Identify which cell holds the provided text, then report its [X, Y] central coordinate. 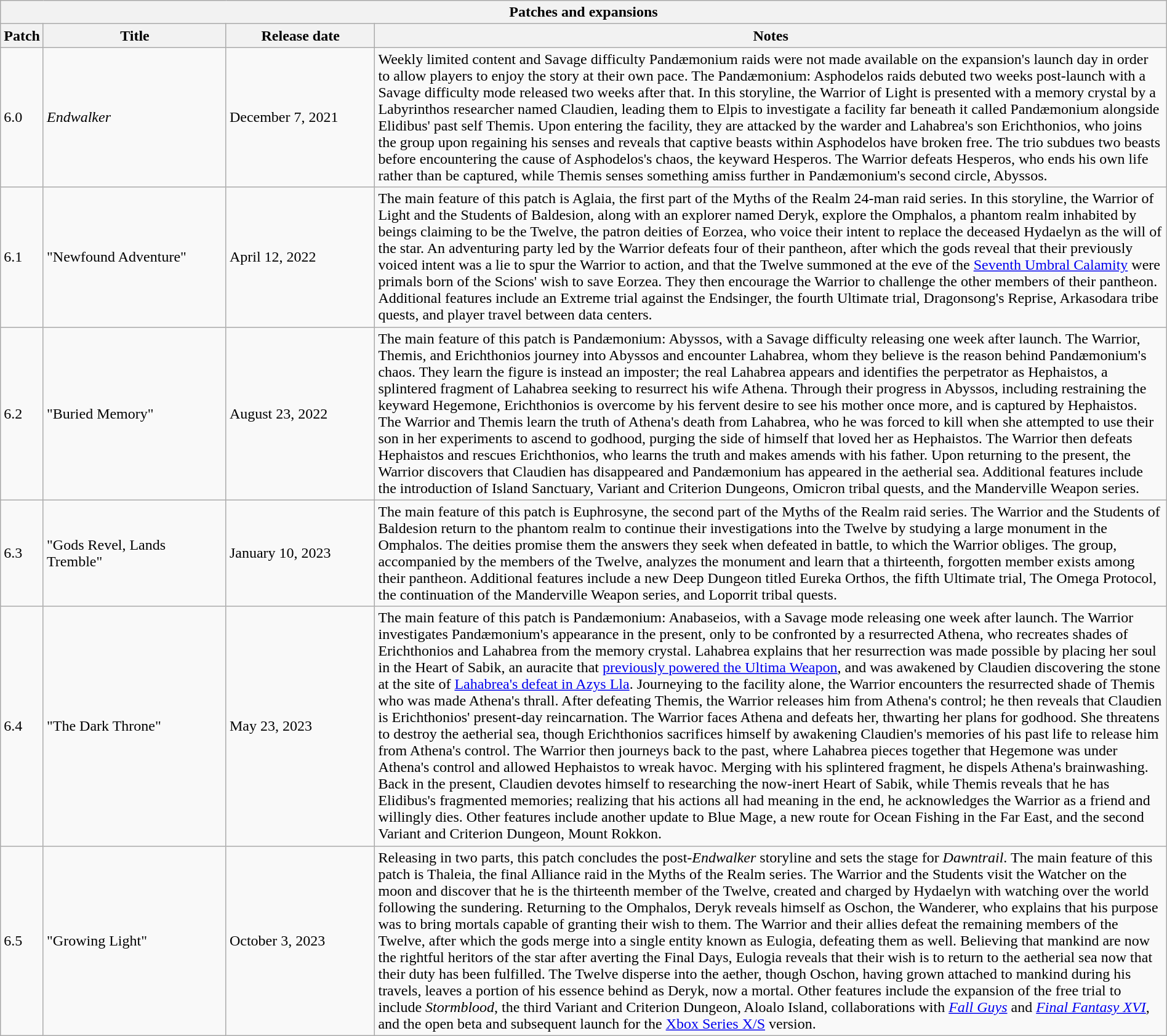
"Newfound Adventure" [134, 257]
May 23, 2023 [300, 726]
6.3 [22, 553]
6.5 [22, 941]
6.2 [22, 414]
"Growing Light" [134, 941]
Patches and expansions [583, 12]
"Gods Revel, Lands Tremble" [134, 553]
Title [134, 36]
6.0 [22, 117]
January 10, 2023 [300, 553]
6.4 [22, 726]
August 23, 2022 [300, 414]
Patch [22, 36]
6.1 [22, 257]
"Buried Memory" [134, 414]
December 7, 2021 [300, 117]
Notes [771, 36]
October 3, 2023 [300, 941]
"The Dark Throne" [134, 726]
Endwalker [134, 117]
April 12, 2022 [300, 257]
Release date [300, 36]
